Locate the cell with the specified text and output its [X, Y] center coordinate. 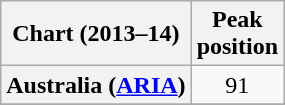
91 [237, 85]
Australia (ARIA) [96, 85]
Peakposition [237, 34]
Chart (2013–14) [96, 34]
